Extract the (X, Y) coordinate from the center of the cell holding the provided text.  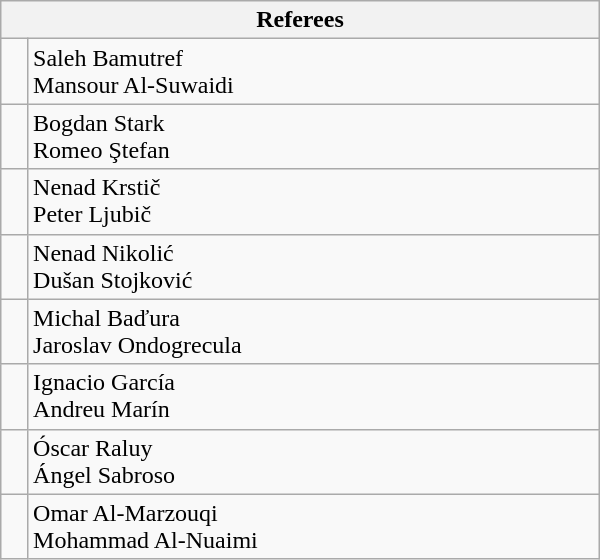
Nenad KrstičPeter Ljubič (314, 202)
Referees (300, 20)
Saleh BamutrefMansour Al-Suwaidi (314, 72)
Nenad NikolićDušan Stojković (314, 266)
Ignacio GarcíaAndreu Marín (314, 396)
Omar Al-MarzouqiMohammad Al-Nuaimi (314, 526)
Michal BaďuraJaroslav Ondogrecula (314, 332)
Bogdan StarkRomeo Ştefan (314, 136)
Óscar RaluyÁngel Sabroso (314, 462)
